Find where the given text appears and provide that cell's center as (x, y) coordinate. 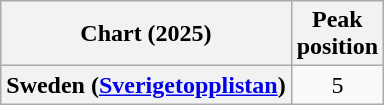
Chart (2025) (146, 34)
Sweden (Sverigetopplistan) (146, 85)
Peakposition (337, 34)
5 (337, 85)
